Scan for the cell matching the given text and deliver its [X, Y] coordinate at center. 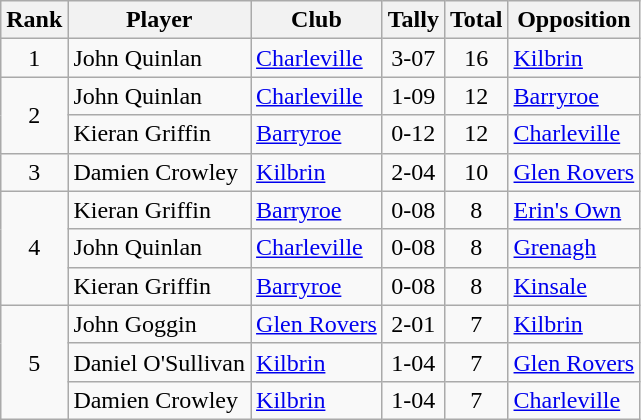
Club [317, 20]
3 [34, 172]
Erin's Own [574, 210]
Tally [413, 20]
Player [160, 20]
Grenagh [574, 248]
16 [476, 58]
Total [476, 20]
John Goggin [160, 324]
0-12 [413, 134]
10 [476, 172]
Opposition [574, 20]
3-07 [413, 58]
2-04 [413, 172]
2 [34, 115]
Rank [34, 20]
Daniel O'Sullivan [160, 362]
5 [34, 362]
4 [34, 248]
1 [34, 58]
Kinsale [574, 286]
2-01 [413, 324]
1-09 [413, 96]
